Search for the cell housing the specified text and yield its (x, y) center coordinate. 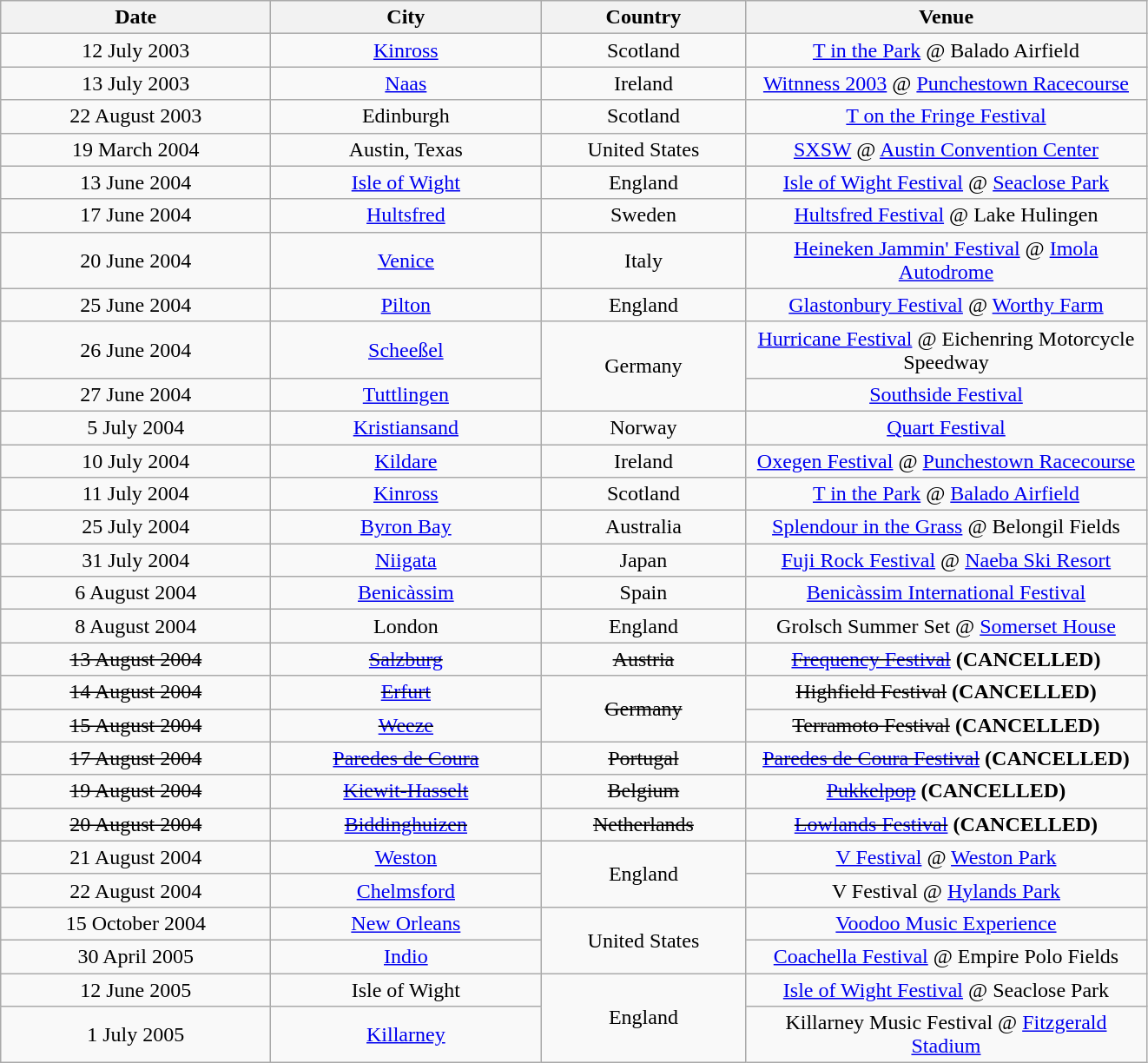
Italy (643, 261)
Southside Festival (947, 394)
Erfurt (406, 692)
11 July 2004 (135, 494)
5 July 2004 (135, 427)
Australia (643, 527)
19 August 2004 (135, 791)
Portugal (643, 758)
20 June 2004 (135, 261)
Indio (406, 956)
Fuji Rock Festival @ Naeba Ski Resort (947, 560)
Terramoto Festival (CANCELLED) (947, 725)
Salzburg (406, 659)
Belgium (643, 791)
30 April 2005 (135, 956)
Venice (406, 261)
22 August 2003 (135, 116)
Country (643, 17)
Kristiansand (406, 427)
Killarney Music Festival @ Fitzgerald Stadium (947, 1035)
Kiewit-Hasselt (406, 791)
London (406, 626)
17 June 2004 (135, 215)
Naas (406, 83)
Niigata (406, 560)
22 August 2004 (135, 890)
Kildare (406, 461)
Oxegen Festival @ Punchestown Racecourse (947, 461)
15 October 2004 (135, 923)
Pilton (406, 305)
13 June 2004 (135, 182)
Norway (643, 427)
Hultsfred (406, 215)
19 March 2004 (135, 149)
27 June 2004 (135, 394)
Benicàssim (406, 593)
Pukkelpop (CANCELLED) (947, 791)
Paredes de Coura (406, 758)
21 August 2004 (135, 857)
Benicàssim International Festival (947, 593)
20 August 2004 (135, 824)
Killarney (406, 1035)
Date (135, 17)
Heineken Jammin' Festival @ Imola Autodrome (947, 261)
15 August 2004 (135, 725)
25 July 2004 (135, 527)
Witnness 2003 @ Punchestown Racecourse (947, 83)
Voodoo Music Experience (947, 923)
Coachella Festival @ Empire Polo Fields (947, 956)
City (406, 17)
T on the Fringe Festival (947, 116)
Tuttlingen (406, 394)
Scheeßel (406, 349)
Venue (947, 17)
Spain (643, 593)
Glastonbury Festival @ Worthy Farm (947, 305)
10 July 2004 (135, 461)
Quart Festival (947, 427)
Sweden (643, 215)
New Orleans (406, 923)
Netherlands (643, 824)
Weeze (406, 725)
SXSW @ Austin Convention Center (947, 149)
14 August 2004 (135, 692)
25 June 2004 (135, 305)
V Festival @ Weston Park (947, 857)
8 August 2004 (135, 626)
Hurricane Festival @ Eichenring Motorcycle Speedway (947, 349)
Paredes de Coura Festival (CANCELLED) (947, 758)
Splendour in the Grass @ Belongil Fields (947, 527)
Grolsch Summer Set @ Somerset House (947, 626)
31 July 2004 (135, 560)
13 August 2004 (135, 659)
Byron Bay (406, 527)
Lowlands Festival (CANCELLED) (947, 824)
V Festival @ Hylands Park (947, 890)
Chelmsford (406, 890)
12 July 2003 (135, 50)
13 July 2003 (135, 83)
Austria (643, 659)
17 August 2004 (135, 758)
Frequency Festival (CANCELLED) (947, 659)
Hultsfred Festival @ Lake Hulingen (947, 215)
Edinburgh (406, 116)
Japan (643, 560)
6 August 2004 (135, 593)
1 July 2005 (135, 1035)
Austin, Texas (406, 149)
Highfield Festival (CANCELLED) (947, 692)
12 June 2005 (135, 989)
26 June 2004 (135, 349)
Biddinghuizen (406, 824)
Weston (406, 857)
